Extract the (x, y) coordinate from the center of the cell holding the provided text.  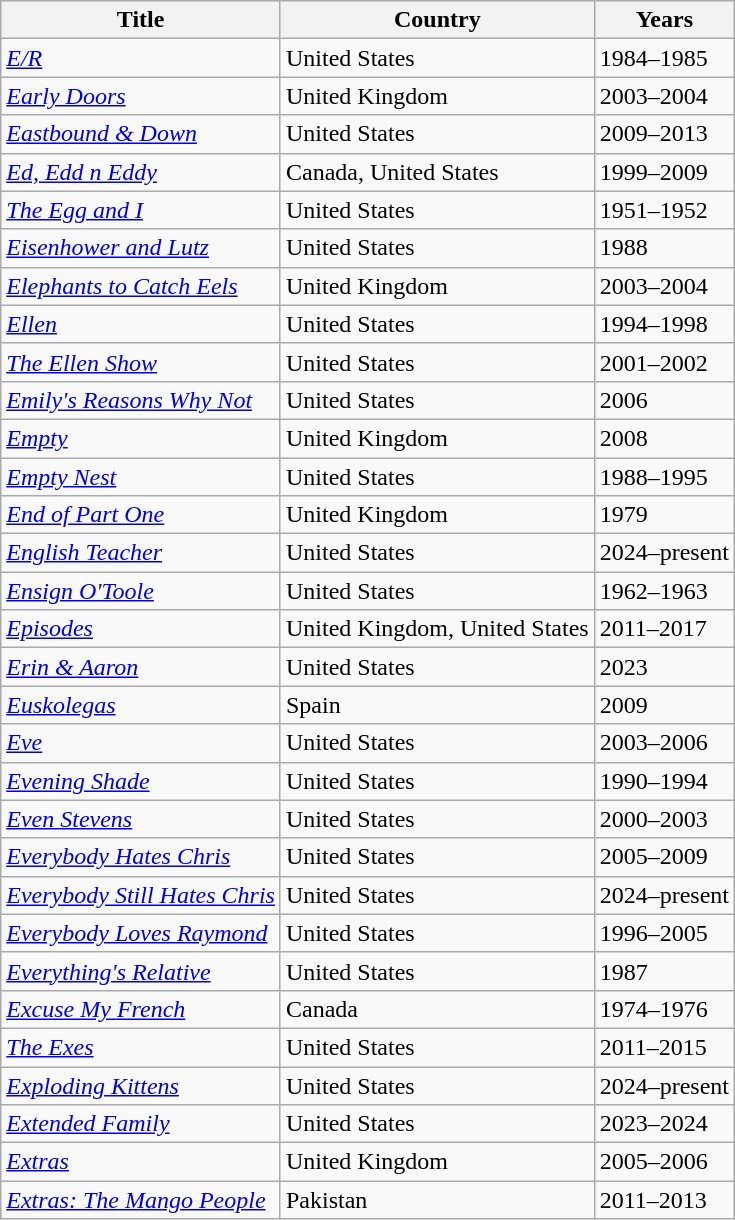
Years (664, 20)
1990–1994 (664, 781)
1979 (664, 515)
Elephants to Catch Eels (141, 286)
Country (437, 20)
Everybody Hates Chris (141, 857)
Ellen (141, 324)
2009–2013 (664, 134)
1987 (664, 971)
Empty Nest (141, 477)
Emily's Reasons Why Not (141, 400)
2001–2002 (664, 362)
1994–1998 (664, 324)
1962–1963 (664, 591)
1974–1976 (664, 1009)
Eisenhower and Lutz (141, 248)
Even Stevens (141, 819)
Title (141, 20)
Episodes (141, 629)
Everybody Still Hates Chris (141, 895)
Early Doors (141, 96)
2005–2006 (664, 1162)
The Ellen Show (141, 362)
Euskolegas (141, 705)
Spain (437, 705)
Evening Shade (141, 781)
Extended Family (141, 1124)
Canada, United States (437, 172)
Extras (141, 1162)
Ensign O'Toole (141, 591)
2023–2024 (664, 1124)
Erin & Aaron (141, 667)
Extras: The Mango People (141, 1200)
Everything's Relative (141, 971)
1951–1952 (664, 210)
Ed, Edd n Eddy (141, 172)
Empty (141, 438)
Exploding Kittens (141, 1085)
1999–2009 (664, 172)
English Teacher (141, 553)
Excuse My French (141, 1009)
1988–1995 (664, 477)
Everybody Loves Raymond (141, 933)
2011–2017 (664, 629)
2000–2003 (664, 819)
2011–2015 (664, 1047)
2011–2013 (664, 1200)
The Exes (141, 1047)
2003–2006 (664, 743)
The Egg and I (141, 210)
1984–1985 (664, 58)
United Kingdom, United States (437, 629)
E/R (141, 58)
2006 (664, 400)
1996–2005 (664, 933)
End of Part One (141, 515)
1988 (664, 248)
2023 (664, 667)
Eve (141, 743)
2008 (664, 438)
2009 (664, 705)
Eastbound & Down (141, 134)
Canada (437, 1009)
Pakistan (437, 1200)
2005–2009 (664, 857)
